Output the (x, y) coordinate of the center of the cell containing the given text.  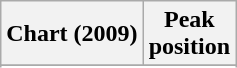
Peakposition (189, 34)
Chart (2009) (72, 34)
